Determine the [X, Y] coordinate at the center of the cell enclosing the given text.  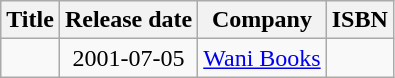
ISBN [360, 20]
2001-07-05 [128, 58]
Wani Books [262, 58]
Title [30, 20]
Company [262, 20]
Release date [128, 20]
